Locate the cell with the specified text and output its (x, y) center coordinate. 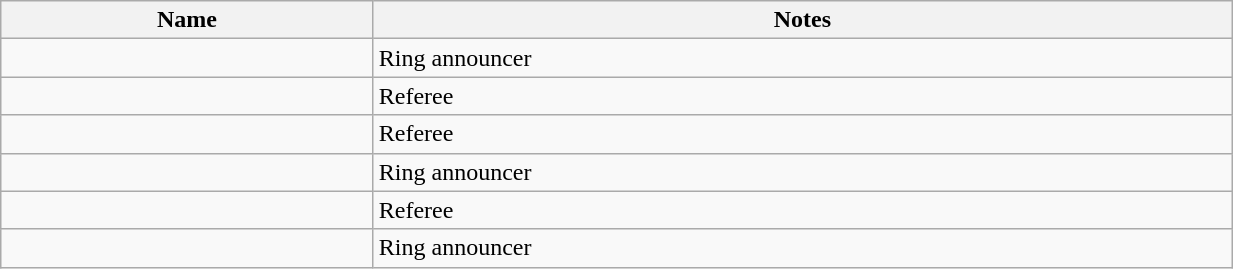
Name (188, 20)
Notes (802, 20)
